Capture the cell that displays the provided text and extract its [X, Y] central coordinate. 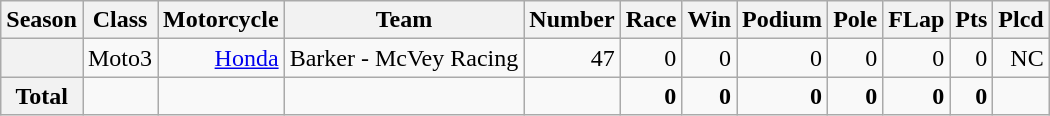
Total [42, 96]
Win [710, 20]
Moto3 [120, 58]
Honda [222, 58]
Season [42, 20]
NC [1021, 58]
Motorcycle [222, 20]
Barker - McVey Racing [404, 58]
Class [120, 20]
Team [404, 20]
Pts [972, 20]
Pole [856, 20]
Race [651, 20]
47 [572, 58]
Plcd [1021, 20]
Podium [782, 20]
FLap [916, 20]
Number [572, 20]
